Scan for the cell matching the given text and deliver its (X, Y) coordinate at center. 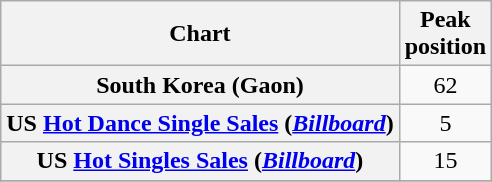
US Hot Dance Single Sales (Billboard) (200, 123)
5 (445, 123)
Peakposition (445, 34)
South Korea (Gaon) (200, 85)
15 (445, 161)
62 (445, 85)
Chart (200, 34)
US Hot Singles Sales (Billboard) (200, 161)
